Identify which cell holds the provided text, then report its [X, Y] central coordinate. 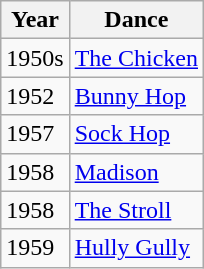
Bunny Hop [136, 96]
Dance [136, 20]
The Chicken [136, 58]
Hully Gully [136, 248]
Year [35, 20]
1959 [35, 248]
1952 [35, 96]
Sock Hop [136, 134]
1957 [35, 134]
The Stroll [136, 210]
Madison [136, 172]
1950s [35, 58]
